Detect which cell encompasses the target text, then output its (x, y) center coordinate. 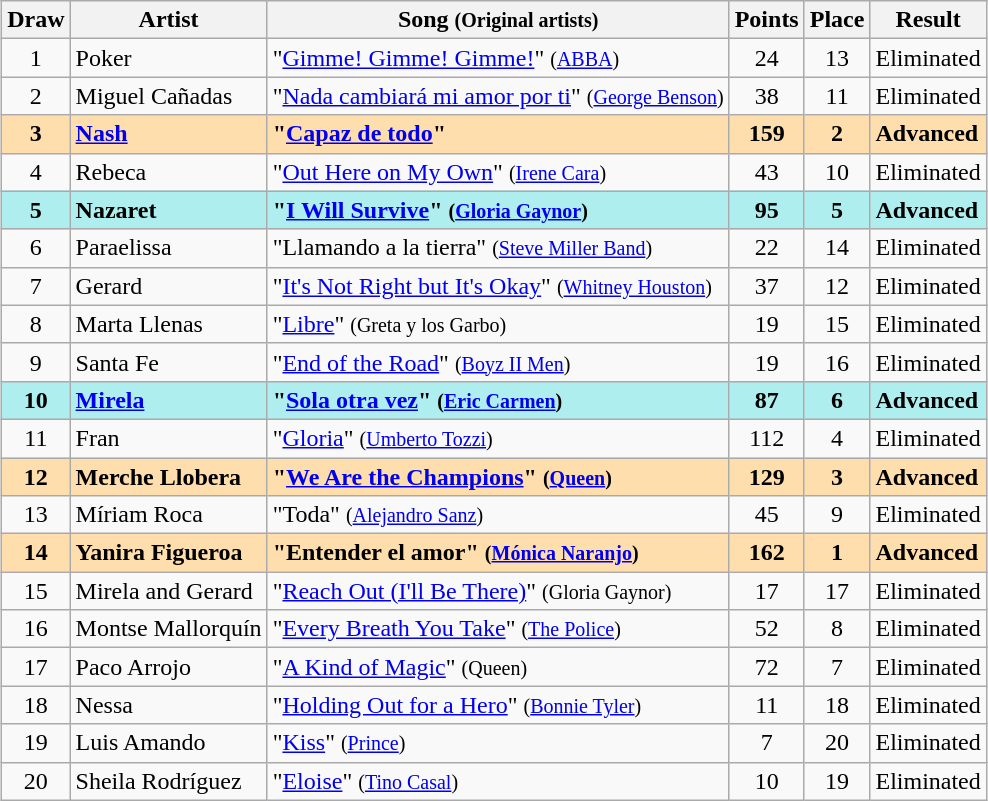
"Entender el amor" (Mónica Naranjo) (498, 553)
24 (766, 58)
Nazaret (168, 210)
"Libre" (Greta y los Garbo) (498, 324)
Fran (168, 438)
Artist (168, 20)
"Llamando a la tierra" (Steve Miller Band) (498, 248)
Sheila Rodríguez (168, 781)
"Sola otra vez" (Eric Carmen) (498, 400)
Montse Mallorquín (168, 629)
Rebeca (168, 172)
Poker (168, 58)
72 (766, 667)
"Gimme! Gimme! Gimme!" (ABBA) (498, 58)
Paco Arrojo (168, 667)
"Out Here on My Own" (Irene Cara) (498, 172)
45 (766, 515)
159 (766, 134)
22 (766, 248)
"Holding Out for a Hero" (Bonnie Tyler) (498, 705)
"Kiss" (Prince) (498, 743)
Merche Llobera (168, 477)
Luis Amando (168, 743)
Yanira Figueroa (168, 553)
"We Are the Champions" (Queen) (498, 477)
"I Will Survive" (Gloria Gaynor) (498, 210)
"End of the Road" (Boyz II Men) (498, 362)
"Toda" (Alejandro Sanz) (498, 515)
Song (Original artists) (498, 20)
95 (766, 210)
Miguel Cañadas (168, 96)
Nash (168, 134)
Míriam Roca (168, 515)
Marta Llenas (168, 324)
"Eloise" (Tino Casal) (498, 781)
Santa Fe (168, 362)
"A Kind of Magic" (Queen) (498, 667)
"Every Breath You Take" (The Police) (498, 629)
"Nada cambiará mi amor por ti" (George Benson) (498, 96)
Mirela and Gerard (168, 591)
Nessa (168, 705)
43 (766, 172)
162 (766, 553)
37 (766, 286)
52 (766, 629)
Place (837, 20)
"Gloria" (Umberto Tozzi) (498, 438)
87 (766, 400)
Draw (36, 20)
"Reach Out (I'll Be There)" (Gloria Gaynor) (498, 591)
Points (766, 20)
"Capaz de todo" (498, 134)
38 (766, 96)
Result (928, 20)
129 (766, 477)
Mirela (168, 400)
112 (766, 438)
Paraelissa (168, 248)
Gerard (168, 286)
"It's Not Right but It's Okay" (Whitney Houston) (498, 286)
